Locate the cell with the specified text and output its (X, Y) center coordinate. 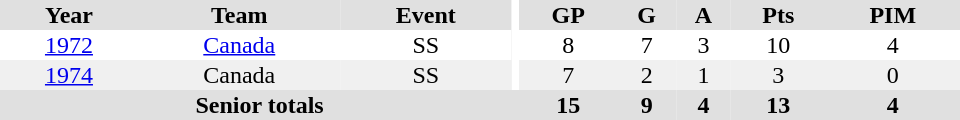
13 (778, 105)
PIM (893, 15)
A (704, 15)
Year (69, 15)
Event (426, 15)
15 (568, 105)
Team (240, 15)
9 (646, 105)
0 (893, 75)
2 (646, 75)
Pts (778, 15)
GP (568, 15)
8 (568, 45)
G (646, 15)
10 (778, 45)
1974 (69, 75)
1 (704, 75)
Senior totals (260, 105)
1972 (69, 45)
